Extract the [x, y] coordinate from the center of the cell holding the provided text.  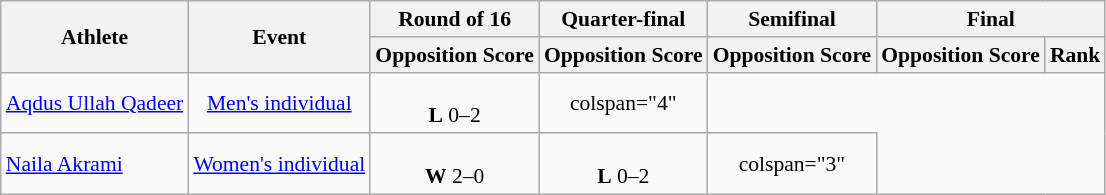
Quarter-final [624, 19]
W 2–0 [454, 164]
Rank [1076, 55]
Naila Akrami [95, 164]
colspan="3" [792, 164]
Aqdus Ullah Qadeer [95, 102]
Round of 16 [454, 19]
colspan="4" [624, 102]
Final [990, 19]
Athlete [95, 36]
Semifinal [792, 19]
Event [279, 36]
Men's individual [279, 102]
Women's individual [279, 164]
